Output the [x, y] coordinate of the center of the cell containing the given text.  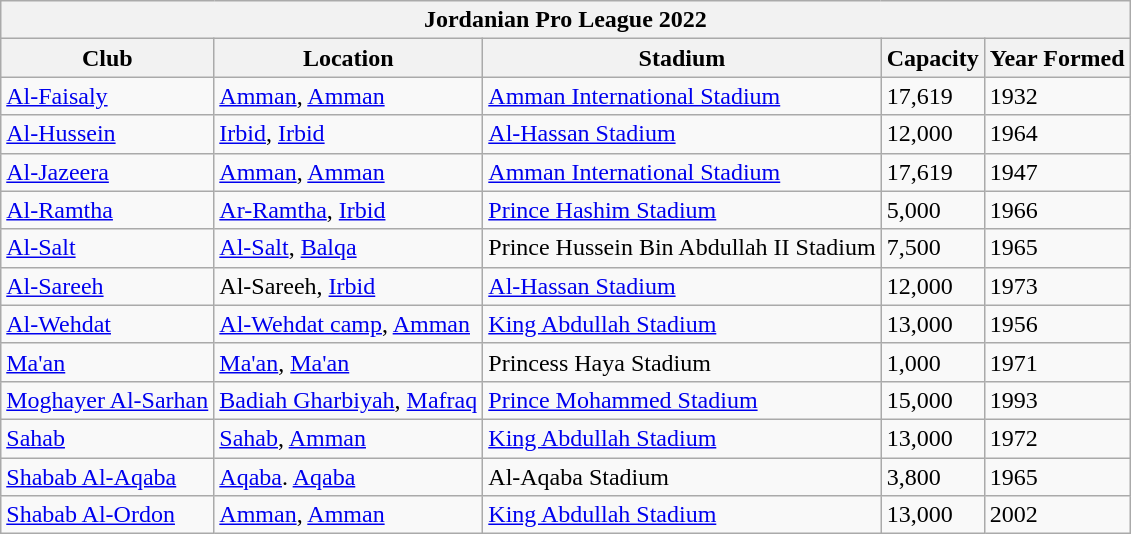
Al-Ramtha [108, 210]
1993 [1057, 400]
1966 [1057, 210]
Stadium [682, 58]
1964 [1057, 134]
Capacity [932, 58]
Al-Sareeh [108, 286]
1971 [1057, 362]
Shabab Al-Aqaba [108, 477]
Al-Jazeera [108, 172]
1,000 [932, 362]
Moghayer Al-Sarhan [108, 400]
7,500 [932, 248]
1947 [1057, 172]
Al-Hussein [108, 134]
Jordanian Pro League 2022 [566, 20]
Irbid, Irbid [348, 134]
Ar-Ramtha, Irbid [348, 210]
Al-Faisaly [108, 96]
15,000 [932, 400]
Al-Salt, Balqa [348, 248]
Al-Aqaba Stadium [682, 477]
Location [348, 58]
Badiah Gharbiyah, Mafraq [348, 400]
Al-Sareeh, Irbid [348, 286]
Sahab [108, 438]
1932 [1057, 96]
Sahab, Amman [348, 438]
Shabab Al-Ordon [108, 515]
Ma'an, Ma'an [348, 362]
1972 [1057, 438]
Ma'an [108, 362]
1973 [1057, 286]
Al-Salt [108, 248]
2002 [1057, 515]
Al-Wehdat camp, Amman [348, 324]
Prince Hashim Stadium [682, 210]
Club [108, 58]
Al-Wehdat [108, 324]
Year Formed [1057, 58]
Prince Mohammed Stadium [682, 400]
Princess Haya Stadium [682, 362]
3,800 [932, 477]
5,000 [932, 210]
1956 [1057, 324]
Aqaba. Aqaba [348, 477]
Prince Hussein Bin Abdullah II Stadium [682, 248]
